Detect which cell encompasses the target text, then output its [X, Y] center coordinate. 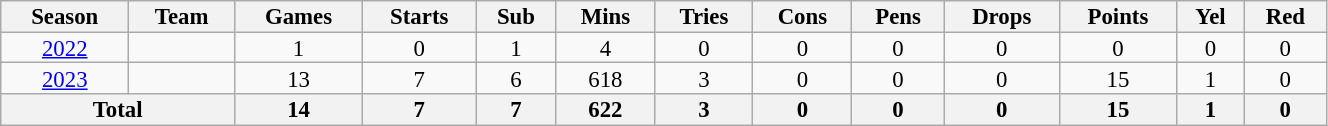
Cons [802, 16]
13 [299, 78]
2023 [65, 78]
Pens [898, 16]
Points [1118, 16]
6 [516, 78]
Red [1285, 16]
Drops [1002, 16]
Season [65, 16]
Total [118, 110]
618 [606, 78]
Yel [1211, 16]
Mins [606, 16]
Games [299, 16]
4 [606, 48]
14 [299, 110]
Starts [420, 16]
Tries [704, 16]
Sub [516, 16]
Team [182, 16]
622 [606, 110]
2022 [65, 48]
